Return the (x, y) coordinate for the center point of the cell that contains the specified text.  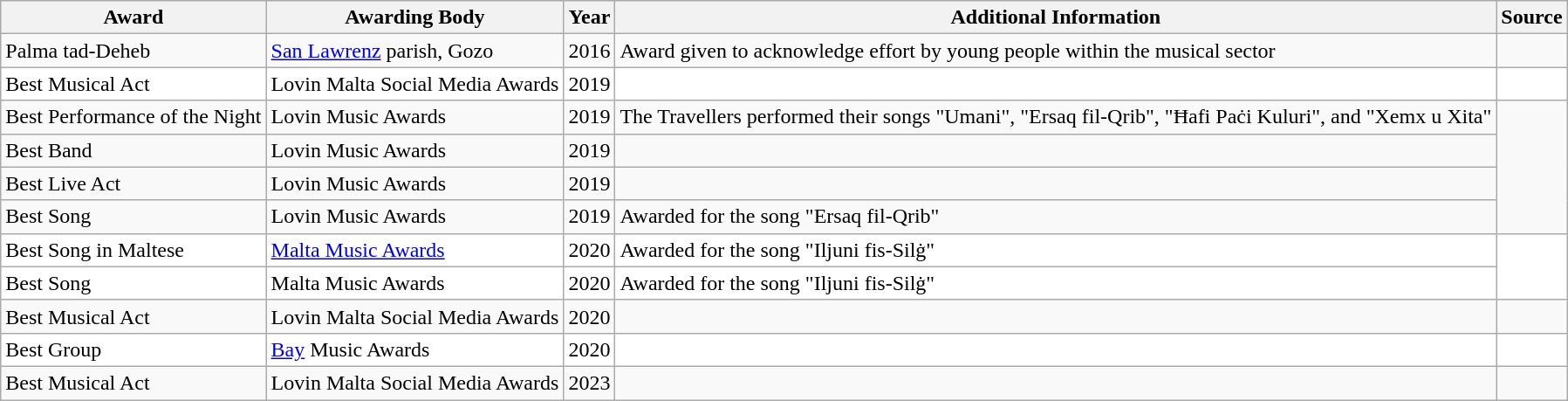
Additional Information (1056, 17)
Best Live Act (134, 183)
Year (590, 17)
Best Band (134, 150)
Awarding Body (415, 17)
2016 (590, 51)
Award (134, 17)
Palma tad-Deheb (134, 51)
Source (1532, 17)
Best Group (134, 349)
Best Performance of the Night (134, 117)
Bay Music Awards (415, 349)
San Lawrenz parish, Gozo (415, 51)
Best Song in Maltese (134, 250)
The Travellers performed their songs "Umani", "Ersaq fil-Qrib", "Ħafi Paċi Kuluri", and "Xemx u Xita" (1056, 117)
Awarded for the song "Ersaq fil-Qrib" (1056, 217)
Award given to acknowledge effort by young people within the musical sector (1056, 51)
2023 (590, 383)
